Locate the cell with the specified text and output its [X, Y] center coordinate. 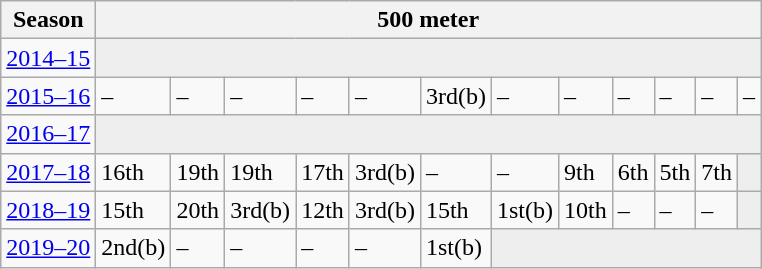
Season [48, 20]
500 meter [428, 20]
5th [675, 172]
2016–17 [48, 134]
2nd(b) [134, 248]
2019–20 [48, 248]
12th [323, 210]
2015–16 [48, 96]
2018–19 [48, 210]
10th [586, 210]
17th [323, 172]
2014–15 [48, 58]
2017–18 [48, 172]
6th [633, 172]
16th [134, 172]
7th [717, 172]
9th [586, 172]
20th [198, 210]
